Capture the cell that displays the provided text and extract its (X, Y) central coordinate. 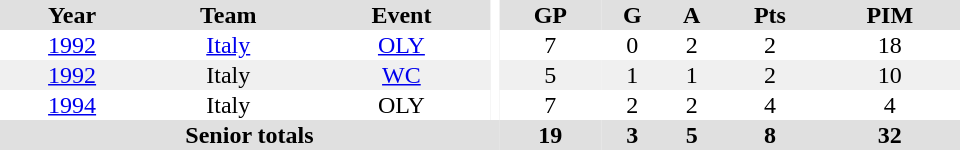
8 (770, 135)
Senior totals (250, 135)
GP (550, 15)
A (692, 15)
0 (632, 45)
G (632, 15)
PIM (890, 15)
10 (890, 75)
Team (228, 15)
1994 (72, 105)
Pts (770, 15)
18 (890, 45)
3 (632, 135)
Year (72, 15)
19 (550, 135)
Event (401, 15)
WC (401, 75)
32 (890, 135)
